Locate the cell with the specified text and output its [x, y] center coordinate. 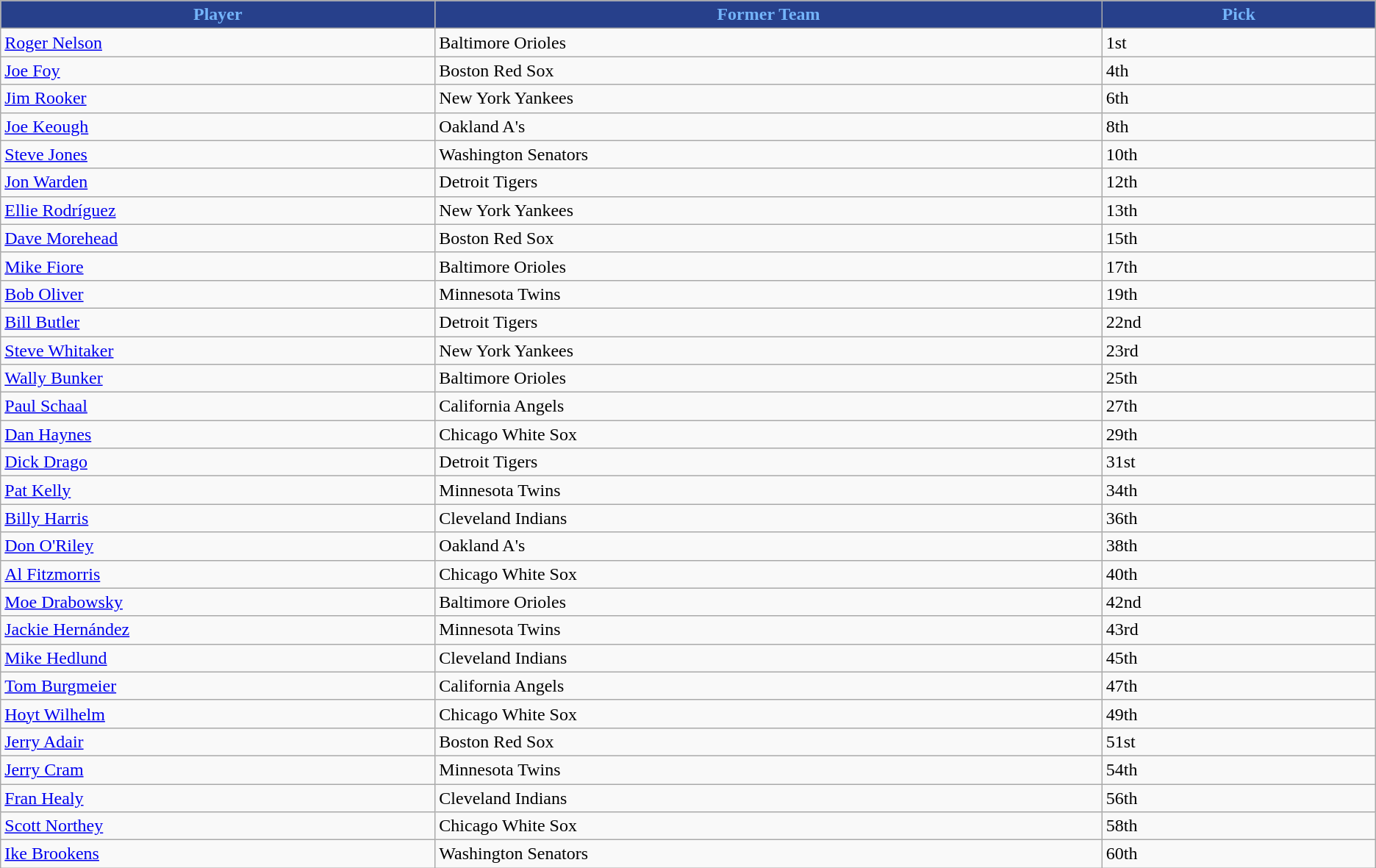
Joe Keough [218, 126]
4th [1239, 71]
13th [1239, 210]
Ike Brookens [218, 854]
22nd [1239, 322]
42nd [1239, 602]
58th [1239, 826]
23rd [1239, 351]
Steve Jones [218, 154]
38th [1239, 546]
Don O'Riley [218, 546]
Mike Hedlund [218, 658]
36th [1239, 518]
27th [1239, 406]
40th [1239, 574]
Dan Haynes [218, 434]
47th [1239, 686]
Player [218, 15]
Jerry Cram [218, 770]
19th [1239, 294]
8th [1239, 126]
34th [1239, 490]
12th [1239, 182]
Jim Rooker [218, 98]
31st [1239, 462]
29th [1239, 434]
49th [1239, 714]
Former Team [769, 15]
6th [1239, 98]
Scott Northey [218, 826]
10th [1239, 154]
Jackie Hernández [218, 630]
Paul Schaal [218, 406]
Dave Morehead [218, 238]
1st [1239, 43]
Hoyt Wilhelm [218, 714]
60th [1239, 854]
Bob Oliver [218, 294]
Wally Bunker [218, 379]
Bill Butler [218, 322]
45th [1239, 658]
54th [1239, 770]
Moe Drabowsky [218, 602]
Mike Fiore [218, 266]
Dick Drago [218, 462]
25th [1239, 379]
Jerry Adair [218, 742]
Steve Whitaker [218, 351]
Fran Healy [218, 797]
Ellie Rodríguez [218, 210]
15th [1239, 238]
Joe Foy [218, 71]
Billy Harris [218, 518]
Tom Burgmeier [218, 686]
Jon Warden [218, 182]
Pick [1239, 15]
56th [1239, 797]
51st [1239, 742]
Pat Kelly [218, 490]
43rd [1239, 630]
Al Fitzmorris [218, 574]
17th [1239, 266]
Roger Nelson [218, 43]
